Identify which cell holds the provided text, then report its (x, y) central coordinate. 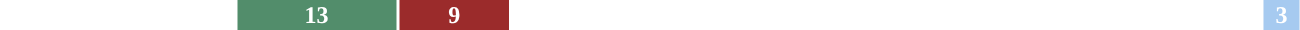
13 (316, 15)
9 (454, 15)
3 (1282, 15)
5 (886, 15)
6 (636, 15)
1 (1136, 15)
